Locate the cell with the specified text and output its (x, y) center coordinate. 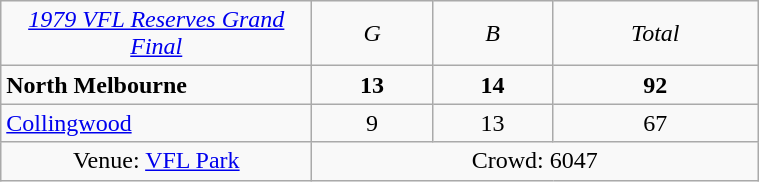
Collingwood (156, 123)
Total (656, 34)
Crowd: 6047 (535, 161)
67 (656, 123)
North Melbourne (156, 85)
B (492, 34)
9 (372, 123)
1979 VFL Reserves Grand Final (156, 34)
Venue: VFL Park (156, 161)
G (372, 34)
92 (656, 85)
14 (492, 85)
